Search for the cell housing the specified text and yield its [X, Y] center coordinate. 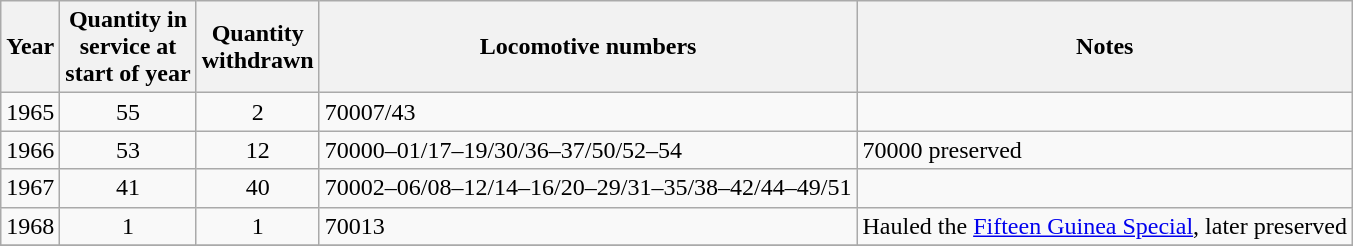
53 [128, 150]
1967 [30, 188]
40 [258, 188]
41 [128, 188]
Locomotive numbers [588, 47]
1965 [30, 112]
Notes [1105, 47]
1968 [30, 226]
70000 preserved [1105, 150]
Quantitywithdrawn [258, 47]
70002–06/08–12/14–16/20–29/31–35/38–42/44–49/51 [588, 188]
2 [258, 112]
70000–01/17–19/30/36–37/50/52–54 [588, 150]
70007/43 [588, 112]
Quantity inservice atstart of year [128, 47]
12 [258, 150]
55 [128, 112]
Year [30, 47]
70013 [588, 226]
Hauled the Fifteen Guinea Special, later preserved [1105, 226]
1966 [30, 150]
